Scan for the cell matching the given text and deliver its [x, y] coordinate at center. 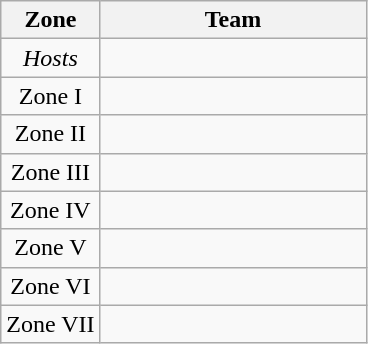
Zone VI [50, 286]
Zone [50, 20]
Hosts [50, 58]
Zone I [50, 96]
Team [233, 20]
Zone III [50, 172]
Zone II [50, 134]
Zone V [50, 248]
Zone IV [50, 210]
Zone VII [50, 324]
